Find where the given text appears and provide that cell's center as [X, Y] coordinate. 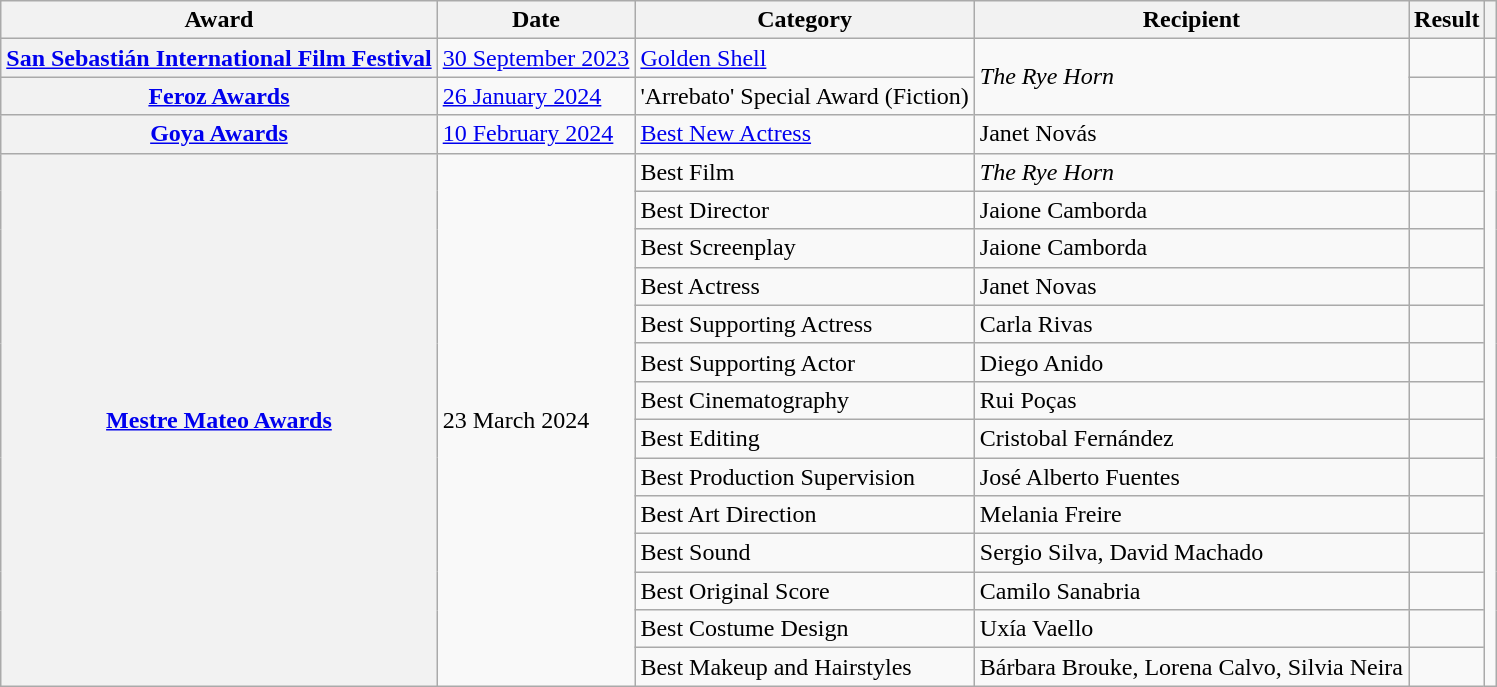
Recipient [1191, 20]
Best Costume Design [804, 629]
Best Original Score [804, 591]
Category [804, 20]
Best Film [804, 172]
23 March 2024 [536, 420]
Best Editing [804, 438]
10 February 2024 [536, 134]
Best Sound [804, 553]
30 September 2023 [536, 58]
Janet Novás [1191, 134]
Golden Shell [804, 58]
Cristobal Fernández [1191, 438]
Date [536, 20]
Camilo Sanabria [1191, 591]
Best Supporting Actor [804, 362]
Best Actress [804, 286]
Goya Awards [219, 134]
Best Director [804, 210]
San Sebastián International Film Festival [219, 58]
José Alberto Fuentes [1191, 477]
Best Screenplay [804, 248]
Uxía Vaello [1191, 629]
Sergio Silva, David Machado [1191, 553]
Feroz Awards [219, 96]
Rui Poças [1191, 400]
Bárbara Brouke, Lorena Calvo, Silvia Neira [1191, 667]
Best Makeup and Hairstyles [804, 667]
Award [219, 20]
Carla Rivas [1191, 324]
'Arrebato' Special Award (Fiction) [804, 96]
Janet Novas [1191, 286]
Best Art Direction [804, 515]
26 January 2024 [536, 96]
Result [1447, 20]
Mestre Mateo Awards [219, 420]
Melania Freire [1191, 515]
Best Cinematography [804, 400]
Best Production Supervision [804, 477]
Best New Actress [804, 134]
Diego Anido [1191, 362]
Best Supporting Actress [804, 324]
